Identify which cell holds the provided text, then report its [x, y] central coordinate. 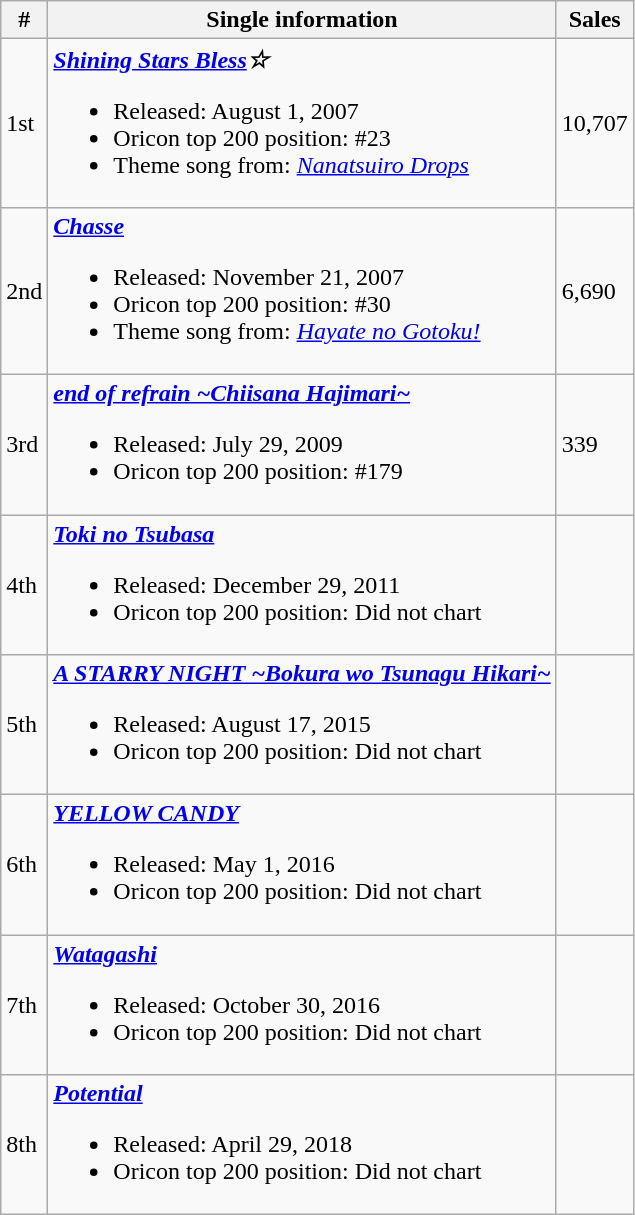
Single information [302, 20]
1st [24, 124]
10,707 [594, 124]
A STARRY NIGHT ~Bokura wo Tsunagu Hikari~Released: August 17, 2015Oricon top 200 position: Did not chart [302, 725]
6,690 [594, 290]
7th [24, 1005]
5th [24, 725]
Toki no TsubasaReleased: December 29, 2011Oricon top 200 position: Did not chart [302, 584]
YELLOW CANDYReleased: May 1, 2016Oricon top 200 position: Did not chart [302, 865]
3rd [24, 444]
ChasseReleased: November 21, 2007Oricon top 200 position: #30Theme song from: Hayate no Gotoku! [302, 290]
2nd [24, 290]
339 [594, 444]
WatagashiReleased: October 30, 2016Oricon top 200 position: Did not chart [302, 1005]
8th [24, 1145]
end of refrain ~Chiisana Hajimari~Released: July 29, 2009Oricon top 200 position: #179 [302, 444]
Sales [594, 20]
6th [24, 865]
4th [24, 584]
PotentialReleased: April 29, 2018Oricon top 200 position: Did not chart [302, 1145]
Shining Stars Bless☆Released: August 1, 2007Oricon top 200 position: #23Theme song from: Nanatsuiro Drops [302, 124]
# [24, 20]
